Locate the cell with the specified text and output its [x, y] center coordinate. 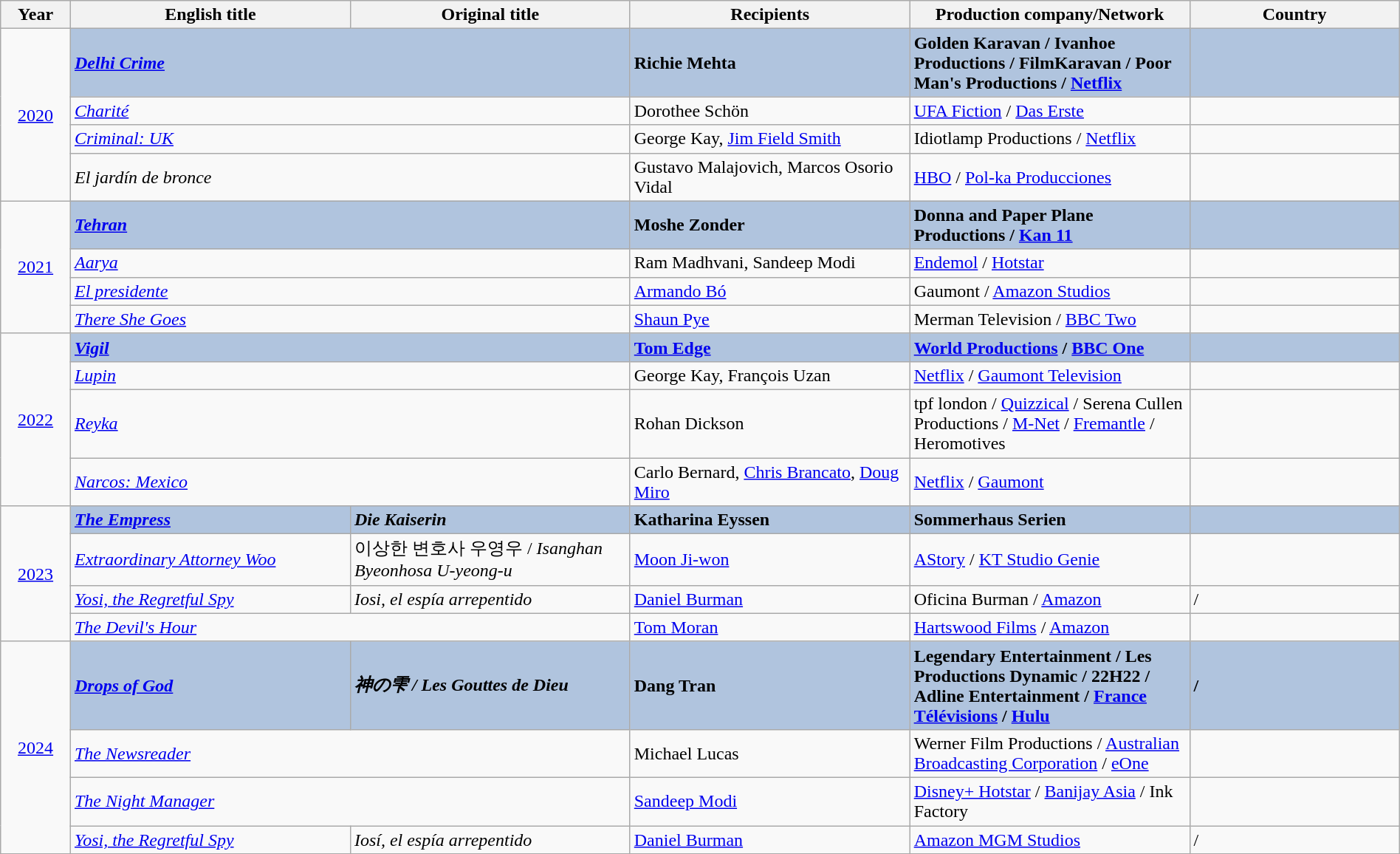
Tom Edge [769, 347]
Armando Bó [769, 291]
神の雫 / Les Gouttes de Dieu [490, 686]
Die Kaiserin [490, 520]
Recipients [769, 15]
Idiotlamp Productions / Netflix [1050, 139]
Oficina Burman / Amazon [1050, 599]
2023 [35, 574]
George Kay, Jim Field Smith [769, 139]
Delhi Crime [350, 63]
Werner Film Productions / Australian Broadcasting Corporation / eOne [1050, 754]
Amazon MGM Studios [1050, 840]
The Empress [210, 520]
Shaun Pye [769, 319]
Legendary Entertainment / Les Productions Dynamic / 22H22 / Adline Entertainment / France Télévisions / Hulu [1050, 686]
tpf london / Quizzical / Serena Cullen Productions / M-Net / Fremantle / Heromotives [1050, 423]
Moon Ji-won [769, 560]
Netflix / Gaumont Television [1050, 375]
George Kay, François Uzan [769, 375]
Dang Tran [769, 686]
The Devil's Hour [350, 627]
The Newsreader [350, 754]
Katharina Eyssen [769, 520]
HBO / Pol-ka Producciones [1050, 177]
Iosi, el espía arrepentido [490, 599]
2020 [35, 115]
English title [210, 15]
Extraordinary Attorney Woo [210, 560]
Country [1294, 15]
Netflix / Gaumont [1050, 482]
Merman Television / BBC Two [1050, 319]
Donna and Paper Plane Productions / Kan 11 [1050, 225]
Dorothee Schön [769, 111]
Narcos: Mexico [350, 482]
Criminal: UK [350, 139]
2022 [35, 420]
Michael Lucas [769, 754]
Tehran [350, 225]
There She Goes [350, 319]
Gaumont / Amazon Studios [1050, 291]
2021 [35, 267]
Richie Mehta [769, 63]
Sandeep Modi [769, 801]
2024 [35, 748]
Carlo Bernard, Chris Brancato, Doug Miro [769, 482]
이상한 변호사 우영우 / Isanghan Byeonhosa U-yeong-u [490, 560]
Sommerhaus Serien [1050, 520]
El presidente [350, 291]
Rohan Dickson [769, 423]
AStory / KT Studio Genie [1050, 560]
Hartswood Films / Amazon [1050, 627]
El jardín de bronce [350, 177]
UFA Fiction / Das Erste [1050, 111]
World Productions / BBC One [1050, 347]
Reyka [350, 423]
Charité [350, 111]
Production company/Network [1050, 15]
Golden Karavan / Ivanhoe Productions / FilmKaravan / Poor Man's Productions / Netflix [1050, 63]
Iosí, el espía arrepentido [490, 840]
Vigil [350, 347]
Year [35, 15]
Tom Moran [769, 627]
Ram Madhvani, Sandeep Modi [769, 263]
Aarya [350, 263]
Drops of God [210, 686]
Disney+ Hotstar / Banijay Asia / Ink Factory [1050, 801]
Gustavo Malajovich, Marcos Osorio Vidal [769, 177]
Original title [490, 15]
Endemol / Hotstar [1050, 263]
The Night Manager [350, 801]
Lupin [350, 375]
Moshe Zonder [769, 225]
